Extract the (X, Y) coordinate from the center of the cell holding the provided text.  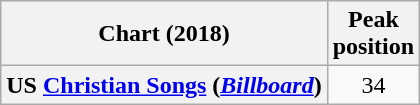
US Christian Songs (Billboard) (164, 85)
Peakposition (373, 34)
Chart (2018) (164, 34)
34 (373, 85)
